Extract the (X, Y) coordinate from the center of the cell holding the provided text.  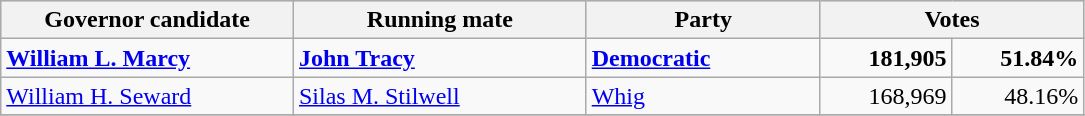
48.16% (1018, 96)
Running mate (440, 20)
Democratic (703, 58)
Party (703, 20)
John Tracy (440, 58)
Whig (703, 96)
181,905 (886, 58)
Votes (952, 20)
William L. Marcy (148, 58)
168,969 (886, 96)
51.84% (1018, 58)
Governor candidate (148, 20)
William H. Seward (148, 96)
Silas M. Stilwell (440, 96)
